Scan for the cell matching the given text and deliver its (x, y) coordinate at center. 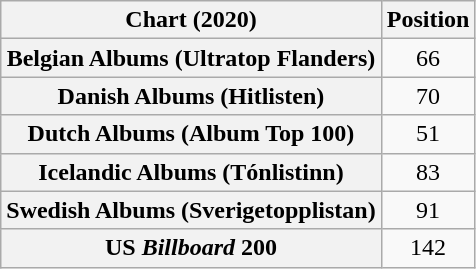
83 (428, 172)
Dutch Albums (Album Top 100) (191, 134)
Belgian Albums (Ultratop Flanders) (191, 58)
91 (428, 210)
70 (428, 96)
Position (428, 20)
51 (428, 134)
66 (428, 58)
Swedish Albums (Sverigetopplistan) (191, 210)
US Billboard 200 (191, 248)
Danish Albums (Hitlisten) (191, 96)
Icelandic Albums (Tónlistinn) (191, 172)
Chart (2020) (191, 20)
142 (428, 248)
